Locate the cell with the specified text and output its (x, y) center coordinate. 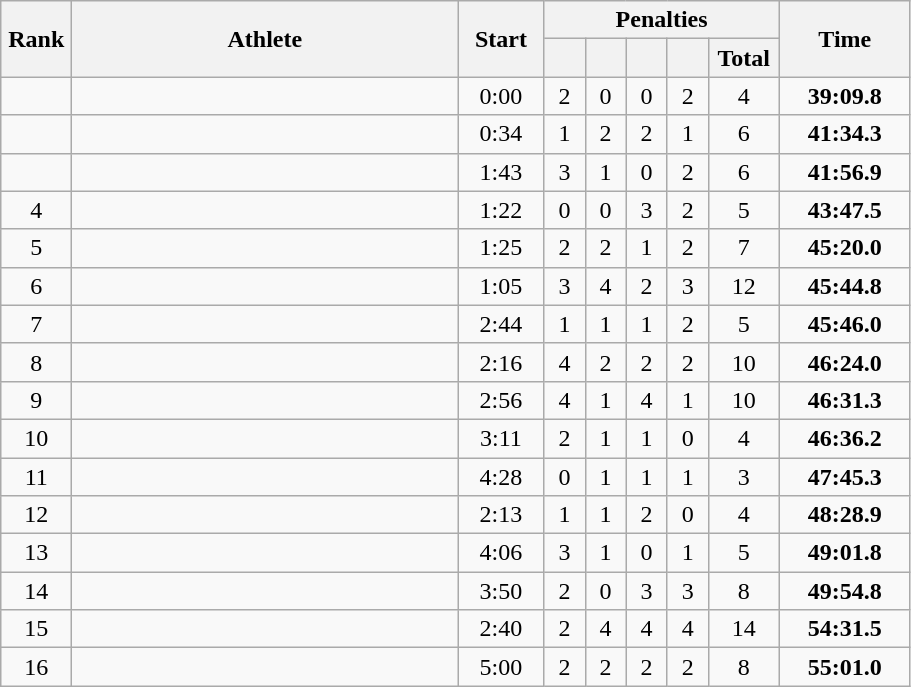
43:47.5 (844, 210)
46:36.2 (844, 438)
2:44 (501, 324)
2:40 (501, 629)
41:56.9 (844, 172)
46:31.3 (844, 400)
13 (36, 553)
9 (36, 400)
Penalties (662, 20)
4:06 (501, 553)
46:24.0 (844, 362)
1:22 (501, 210)
1:43 (501, 172)
39:09.8 (844, 96)
54:31.5 (844, 629)
15 (36, 629)
0:34 (501, 134)
45:44.8 (844, 286)
16 (36, 667)
45:46.0 (844, 324)
0:00 (501, 96)
45:20.0 (844, 248)
1:05 (501, 286)
55:01.0 (844, 667)
Total (744, 58)
1:25 (501, 248)
48:28.9 (844, 515)
5:00 (501, 667)
3:11 (501, 438)
41:34.3 (844, 134)
47:45.3 (844, 477)
2:56 (501, 400)
2:16 (501, 362)
49:01.8 (844, 553)
4:28 (501, 477)
11 (36, 477)
3:50 (501, 591)
Rank (36, 39)
2:13 (501, 515)
Time (844, 39)
Start (501, 39)
49:54.8 (844, 591)
Athlete (265, 39)
